For the text-containing cell, return its midpoint in (x, y) coordinate format. 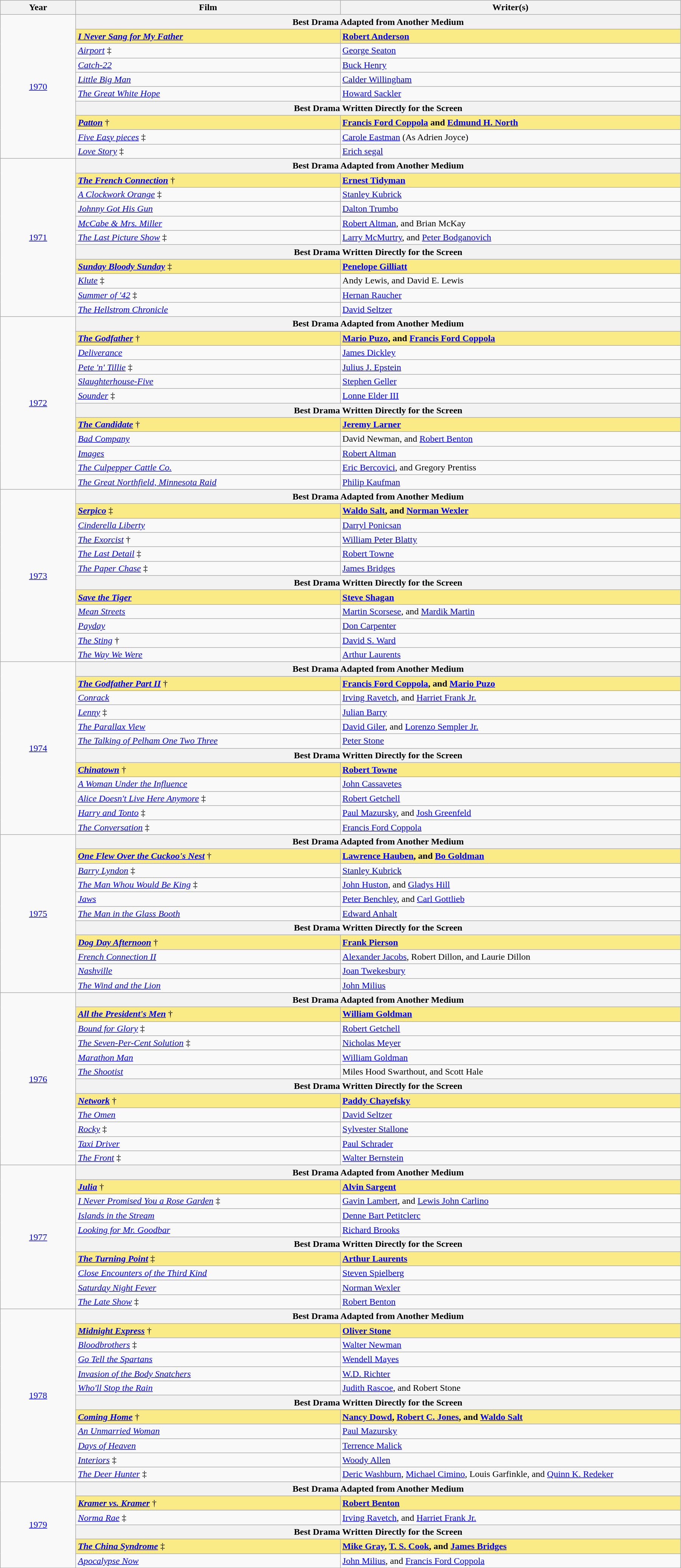
Nashville (208, 971)
The Last Detail ‡ (208, 554)
Cinderella Liberty (208, 525)
Miles Hood Swarthout, and Scott Hale (511, 1072)
Norman Wexler (511, 1287)
Penelope Gilliatt (511, 266)
Walter Newman (511, 1345)
Network † (208, 1101)
Slaughterhouse-Five (208, 381)
The Last Picture Show ‡ (208, 238)
Klute ‡ (208, 281)
The Man in the Glass Booth (208, 914)
The Sting † (208, 640)
Images (208, 453)
Patton † (208, 122)
Buck Henry (511, 65)
Year (38, 8)
All the President's Men † (208, 1014)
1977 (38, 1237)
Gavin Lambert, and Lewis John Carlino (511, 1201)
Peter Benchley, and Carl Gottlieb (511, 899)
Larry McMurtry, and Peter Bodganovich (511, 238)
I Never Promised You a Rose Garden ‡ (208, 1201)
Deric Washburn, Michael Cimino, Louis Garfinkle, and Quinn K. Redeker (511, 1474)
Payday (208, 626)
Sylvester Stallone (511, 1129)
Woody Allen (511, 1460)
Philip Kaufman (511, 482)
George Seaton (511, 51)
The Culpepper Cattle Co. (208, 468)
Love Story ‡ (208, 151)
Calder Willingham (511, 79)
Jaws (208, 899)
Dalton Trumbo (511, 209)
The Late Show ‡ (208, 1302)
Taxi Driver (208, 1144)
The Deer Hunter ‡ (208, 1474)
1970 (38, 87)
Waldo Salt, and Norman Wexler (511, 511)
Carole Eastman (As Adrien Joyce) (511, 137)
Paul Schrader (511, 1144)
John Milius, and Francis Ford Coppola (511, 1561)
Edward Anhalt (511, 914)
Summer of '42 ‡ (208, 295)
Alice Doesn't Live Here Anymore ‡ (208, 798)
Looking for Mr. Goodbar (208, 1230)
Robert Altman (511, 453)
Apocalypse Now (208, 1561)
Ernest Tidyman (511, 180)
Interiors ‡ (208, 1460)
Film (208, 8)
Sunday Bloody Sunday ‡ (208, 266)
Lenny ‡ (208, 712)
The Shootist (208, 1072)
Wendell Mayes (511, 1359)
Nicholas Meyer (511, 1043)
1979 (38, 1525)
Oliver Stone (511, 1330)
The Parallax View (208, 727)
Days of Heaven (208, 1446)
The Conversation ‡ (208, 827)
Norma Rae ‡ (208, 1517)
Don Carpenter (511, 626)
Mario Puzo, and Francis Ford Coppola (511, 338)
The French Connection † (208, 180)
Terrence Malick (511, 1446)
David S. Ward (511, 640)
Judith Rascoe, and Robert Stone (511, 1388)
Lonne Elder III (511, 396)
Eric Bercovici, and Gregory Prentiss (511, 468)
Darryl Ponicsan (511, 525)
The Hellstrom Chronicle (208, 309)
John Cassavetes (511, 784)
Bloodbrothers ‡ (208, 1345)
A Woman Under the Influence (208, 784)
Steven Spielberg (511, 1273)
1976 (38, 1079)
William Peter Blatty (511, 540)
Julian Barry (511, 712)
Rocky ‡ (208, 1129)
1974 (38, 748)
Johnny Got His Gun (208, 209)
Marathon Man (208, 1057)
Close Encounters of the Third Kind (208, 1273)
Martin Scorsese, and Mardik Martin (511, 611)
The China Syndrome ‡ (208, 1546)
The Wind and the Lion (208, 985)
Kramer vs. Kramer † (208, 1503)
1971 (38, 237)
Denne Bart Petitclerc (511, 1215)
Walter Bernstein (511, 1158)
Robert Anderson (511, 36)
Francis Ford Coppola, and Mario Puzo (511, 683)
Five Easy pieces ‡ (208, 137)
Paddy Chayefsky (511, 1101)
Richard Brooks (511, 1230)
John Milius (511, 985)
Chinatown † (208, 770)
Hernan Raucher (511, 295)
Peter Stone (511, 741)
The Turning Point ‡ (208, 1259)
1973 (38, 576)
Francis Ford Coppola and Edmund H. North (511, 122)
An Unmarried Woman (208, 1431)
McCabe & Mrs. Miller (208, 223)
Deliverance (208, 353)
Howard Sackler (511, 94)
Alvin Sargent (511, 1187)
Lawrence Hauben, and Bo Goldman (511, 856)
Mean Streets (208, 611)
The Seven-Per-Cent Solution ‡ (208, 1043)
Julia † (208, 1187)
Francis Ford Coppola (511, 827)
Jeremy Larner (511, 425)
James Dickley (511, 353)
The Front ‡ (208, 1158)
Mike Gray, T. S. Cook, and James Bridges (511, 1546)
Pete 'n' Tillie ‡ (208, 367)
John Huston, and Gladys Hill (511, 885)
1975 (38, 914)
The Omen (208, 1115)
The Way We Were (208, 655)
W.D. Richter (511, 1374)
Bad Company (208, 439)
The Great White Hope (208, 94)
The Man Whou Would Be King ‡ (208, 885)
The Exorcist † (208, 540)
The Paper Chase ‡ (208, 568)
French Connection II (208, 957)
Paul Mazursky, and Josh Greenfeld (511, 813)
The Godfather † (208, 338)
Andy Lewis, and David E. Lewis (511, 281)
Midnight Express † (208, 1330)
1978 (38, 1395)
Joan Twekesbury (511, 971)
Invasion of the Body Snatchers (208, 1374)
Serpico ‡ (208, 511)
Conrack (208, 698)
The Great Northfield, Minnesota Raid (208, 482)
Steve Shagan (511, 597)
Nancy Dowd, Robert C. Jones, and Waldo Salt (511, 1417)
The Candidate † (208, 425)
Stephen Geller (511, 381)
David Newman, and Robert Benton (511, 439)
Go Tell the Spartans (208, 1359)
Frank Pierson (511, 942)
Erich segal (511, 151)
Dog Day Afternoon † (208, 942)
Islands in the Stream (208, 1215)
Who'll Stop the Rain (208, 1388)
Sounder ‡ (208, 396)
The Talking of Pelham One Two Three (208, 741)
Catch-22 (208, 65)
A Clockwork Orange ‡ (208, 195)
Save the Tiger (208, 597)
Julius J. Epstein (511, 367)
Bound for Glory ‡ (208, 1028)
Robert Altman, and Brian McKay (511, 223)
The Godfather Part II † (208, 683)
Alexander Jacobs, Robert Dillon, and Laurie Dillon (511, 957)
Airport ‡ (208, 51)
Harry and Tonto ‡ (208, 813)
Paul Mazursky (511, 1431)
James Bridges (511, 568)
Writer(s) (511, 8)
Little Big Man (208, 79)
Barry Lyndon ‡ (208, 870)
David Giler, and Lorenzo Sempler Jr. (511, 727)
1972 (38, 403)
I Never Sang for My Father (208, 36)
One Flew Over the Cuckoo's Nest † (208, 856)
Coming Home † (208, 1417)
Saturday Night Fever (208, 1287)
